For the text-containing cell, return its midpoint in [X, Y] coordinate format. 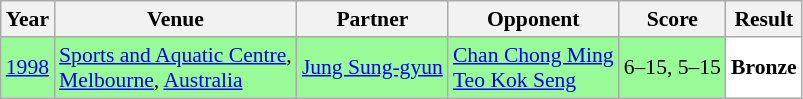
6–15, 5–15 [672, 68]
1998 [28, 68]
Year [28, 19]
Chan Chong Ming Teo Kok Seng [534, 68]
Result [764, 19]
Partner [372, 19]
Bronze [764, 68]
Sports and Aquatic Centre,Melbourne, Australia [176, 68]
Jung Sung-gyun [372, 68]
Venue [176, 19]
Opponent [534, 19]
Score [672, 19]
